Provide the [X, Y] coordinate of the cell's center where the given text is located.  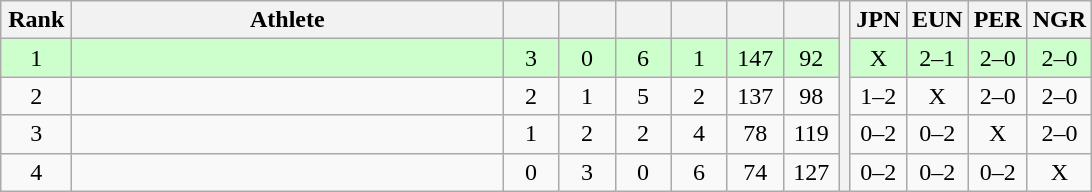
127 [811, 172]
1–2 [878, 96]
Rank [36, 20]
98 [811, 96]
Athlete [288, 20]
119 [811, 134]
137 [755, 96]
2–1 [937, 58]
147 [755, 58]
92 [811, 58]
74 [755, 172]
78 [755, 134]
EUN [937, 20]
JPN [878, 20]
NGR [1059, 20]
PER [998, 20]
5 [643, 96]
